Detect which cell encompasses the target text, then output its (X, Y) center coordinate. 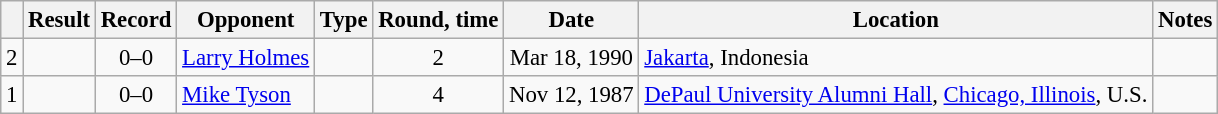
Nov 12, 1987 (572, 95)
Record (136, 20)
Date (572, 20)
Location (896, 20)
Type (344, 20)
Opponent (246, 20)
Jakarta, Indonesia (896, 58)
Mike Tyson (246, 95)
4 (438, 95)
DePaul University Alumni Hall, Chicago, Illinois, U.S. (896, 95)
Notes (1186, 20)
Larry Holmes (246, 58)
Mar 18, 1990 (572, 58)
1 (12, 95)
Round, time (438, 20)
Result (60, 20)
